Detect which cell encompasses the target text, then output its [x, y] center coordinate. 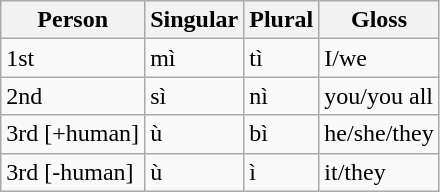
1st [73, 58]
Plural [282, 20]
nì [282, 96]
you/you all [379, 96]
Person [73, 20]
bì [282, 134]
Gloss [379, 20]
3rd [+human] [73, 134]
3rd [-human] [73, 172]
ì [282, 172]
I/we [379, 58]
sì [194, 96]
mì [194, 58]
2nd [73, 96]
he/she/they [379, 134]
tì [282, 58]
it/they [379, 172]
Singular [194, 20]
